Return (X, Y) of the center of cell containing provided text 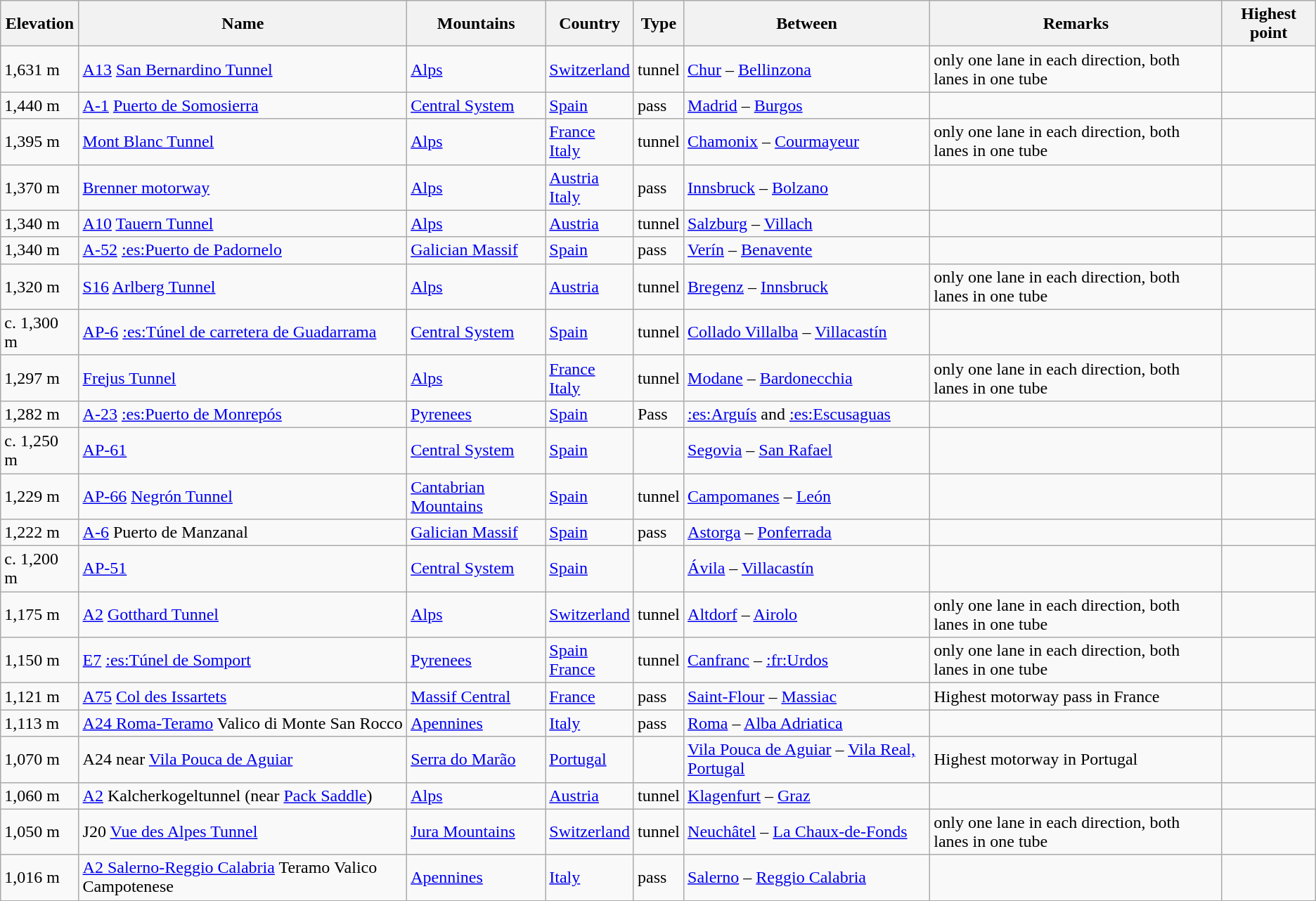
A-6 Puerto de Manzanal (243, 533)
A-52 :es:Puerto de Padornelo (243, 250)
Chamonix – Courmayeur (807, 142)
Mont Blanc Tunnel (243, 142)
1,229 m (39, 496)
J20 Vue des Alpes Tunnel (243, 832)
1,016 m (39, 877)
Verín – Benavente (807, 250)
Madrid – Burgos (807, 105)
1,320 m (39, 287)
S16 Arlberg Tunnel (243, 287)
1,070 m (39, 759)
Highest motorway pass in France (1076, 696)
A24 Roma-Teramo Valico di Monte San Rocco (243, 723)
Portugal (590, 759)
Saint-Flour – Massiac (807, 696)
A13 San Bernardino Tunnel (243, 69)
Name (243, 24)
Country (590, 24)
Salerno – Reggio Calabria (807, 877)
1,370 m (39, 187)
A2 Kalcherkogeltunnel (near Pack Saddle) (243, 796)
A2 Gotthard Tunnel (243, 614)
Klagenfurt – Graz (807, 796)
1,175 m (39, 614)
1,121 m (39, 696)
A24 near Vila Pouca de Aguiar (243, 759)
Remarks (1076, 24)
c. 1,250 m (39, 450)
Pass (658, 414)
1,050 m (39, 832)
Massif Central (477, 696)
1,297 m (39, 378)
Neuchâtel – La Chaux-de-Fonds (807, 832)
AP-51 (243, 569)
:es:Arguís and :es:Escusaguas (807, 414)
AustriaItaly (590, 187)
1,113 m (39, 723)
Brenner motorway (243, 187)
Elevation (39, 24)
1,395 m (39, 142)
A10 Tauern Tunnel (243, 223)
Altdorf – Airolo (807, 614)
Canfranc – :fr:Urdos (807, 661)
Campomanes – León (807, 496)
Serra do Marão (477, 759)
Jura Mountains (477, 832)
1,150 m (39, 661)
Roma – Alba Adriatica (807, 723)
c. 1,300 m (39, 332)
Highest motorway in Portugal (1076, 759)
1,222 m (39, 533)
1,631 m (39, 69)
Ávila – Villacastín (807, 569)
Bregenz – Innsbruck (807, 287)
Highest point (1268, 24)
Salzburg – Villach (807, 223)
A-23 :es:Puerto de Monrepós (243, 414)
Frejus Tunnel (243, 378)
Chur – Bellinzona (807, 69)
Cantabrian Mountains (477, 496)
A2 Salerno-Reggio Calabria Teramo Valico Campotenese (243, 877)
A-1 Puerto de Somosierra (243, 105)
Segovia – San Rafael (807, 450)
Vila Pouca de Aguiar – Vila Real, Portugal (807, 759)
A75 Col des Issartets (243, 696)
c. 1,200 m (39, 569)
AP-66 Negrón Tunnel (243, 496)
Type (658, 24)
France (590, 696)
Mountains (477, 24)
1,440 m (39, 105)
SpainFrance (590, 661)
AP-6 :es:Túnel de carretera de Guadarrama (243, 332)
E7 :es:Túnel de Somport (243, 661)
Astorga – Ponferrada (807, 533)
Modane – Bardonecchia (807, 378)
Collado Villalba – Villacastín (807, 332)
AP-61 (243, 450)
1,282 m (39, 414)
Innsbruck – Bolzano (807, 187)
1,060 m (39, 796)
Between (807, 24)
